For the text-containing cell, return its midpoint in [x, y] coordinate format. 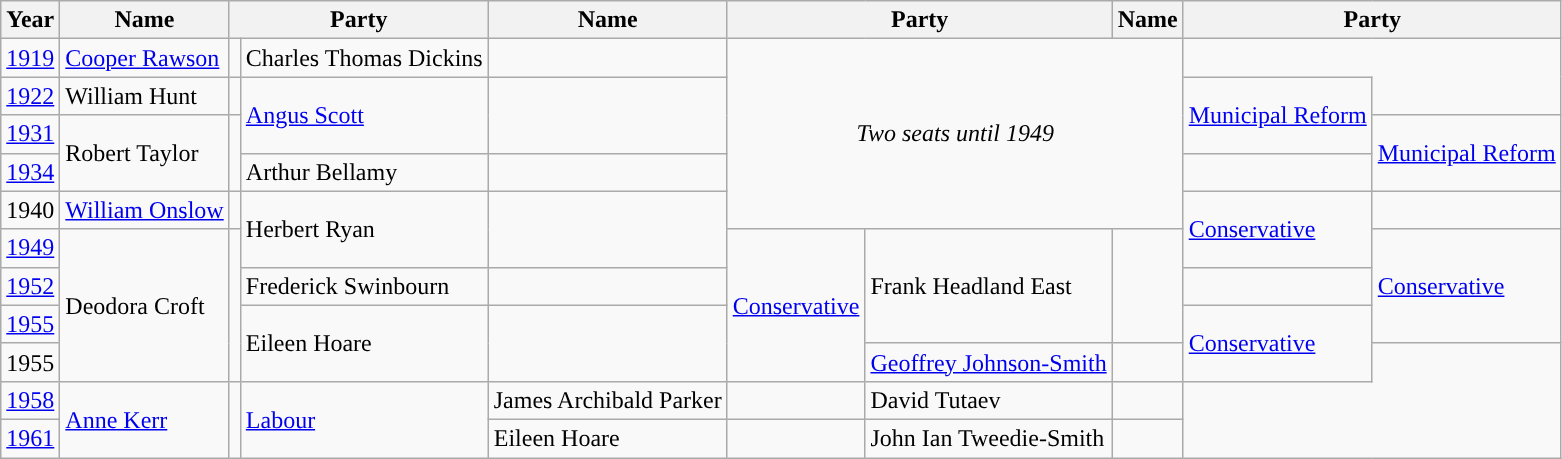
1949 [30, 248]
James Archibald Parker [608, 400]
Arthur Bellamy [364, 172]
1934 [30, 172]
Year [30, 20]
Angus Scott [364, 115]
William Hunt [144, 96]
William Onslow [144, 210]
Robert Taylor [144, 153]
Frederick Swinbourn [364, 286]
David Tutaev [988, 400]
Charles Thomas Dickins [364, 58]
Two seats until 1949 [955, 134]
1961 [30, 438]
Labour [364, 419]
Deodora Croft [144, 305]
1958 [30, 400]
Cooper Rawson [144, 58]
John Ian Tweedie-Smith [988, 438]
Frank Headland East [988, 286]
1931 [30, 134]
1919 [30, 58]
Geoffrey Johnson-Smith [988, 362]
Herbert Ryan [364, 229]
1952 [30, 286]
1940 [30, 210]
1922 [30, 96]
Anne Kerr [144, 419]
